Search for the cell housing the specified text and yield its (x, y) center coordinate. 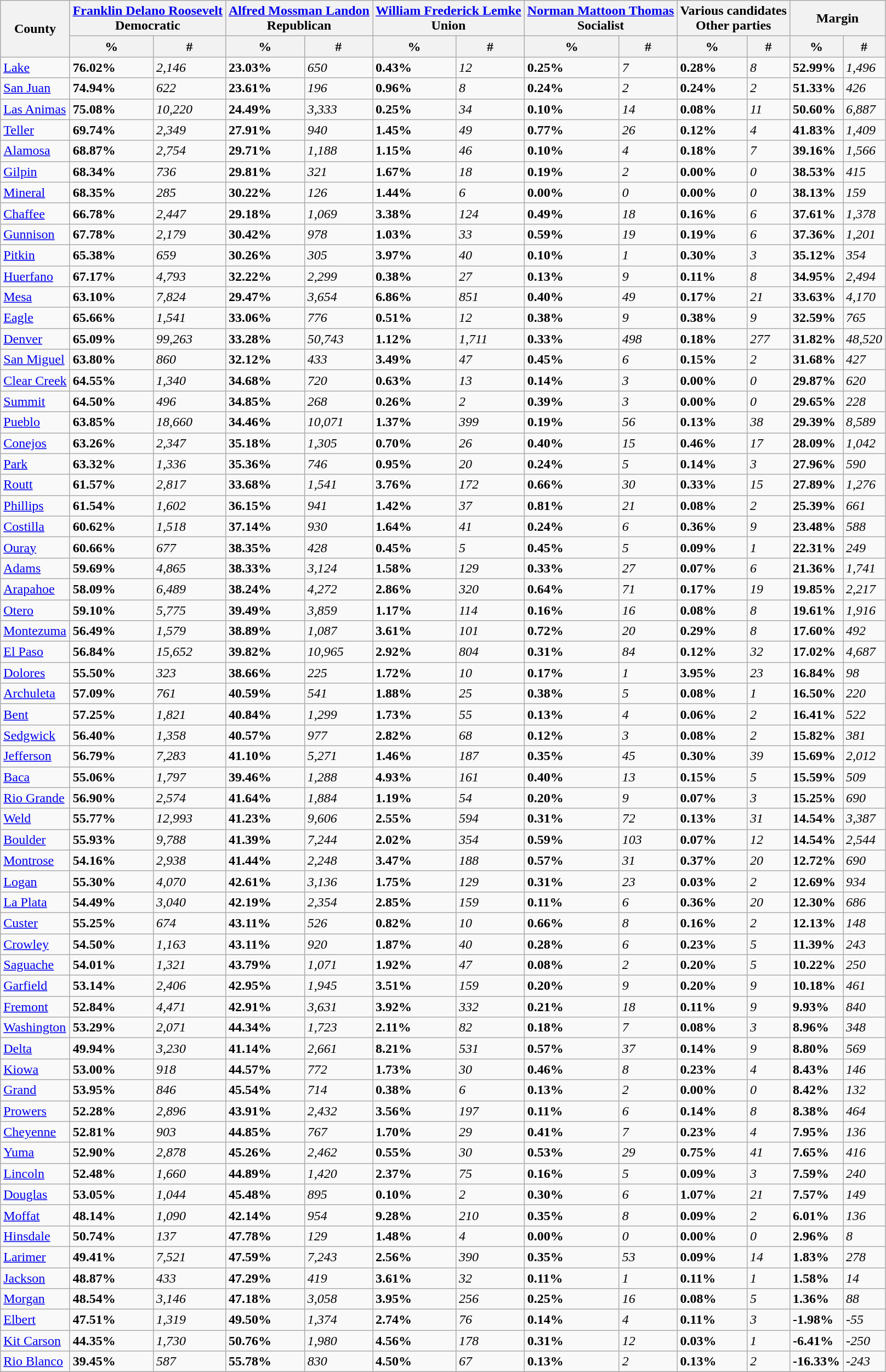
918 (190, 1069)
2.74% (414, 1320)
52.99% (816, 67)
3,859 (338, 610)
1.03% (414, 234)
12,993 (190, 819)
16.50% (816, 694)
1.88% (414, 694)
44.57% (265, 1069)
29.81% (265, 172)
2,347 (190, 443)
930 (338, 526)
40.84% (265, 715)
767 (338, 1132)
38.33% (265, 568)
2,432 (338, 1111)
249 (864, 547)
52.28% (111, 1111)
33.68% (265, 485)
Rio Blanco (35, 1362)
0.82% (414, 923)
56 (648, 422)
Grand (35, 1090)
53.29% (111, 1028)
98 (864, 673)
40.57% (265, 735)
29.39% (816, 422)
4.93% (414, 777)
28.09% (816, 443)
60.62% (111, 526)
32.22% (265, 276)
23.61% (265, 88)
15.69% (816, 756)
Phillips (35, 506)
427 (864, 360)
765 (864, 318)
686 (864, 902)
1.67% (414, 172)
34.46% (265, 422)
225 (338, 673)
381 (864, 735)
903 (190, 1132)
278 (864, 1257)
860 (190, 360)
1,884 (338, 798)
48,520 (864, 339)
15.82% (816, 735)
41.39% (265, 840)
720 (338, 381)
27.89% (816, 485)
Adams (35, 568)
23.03% (265, 67)
9.28% (414, 1215)
Dolores (35, 673)
56.90% (111, 798)
1.48% (414, 1236)
49.94% (111, 1048)
29.87% (816, 381)
Garfield (35, 986)
29.65% (816, 401)
49.50% (265, 1320)
1.75% (414, 881)
76 (490, 1320)
42.91% (265, 1007)
61.57% (111, 485)
30.42% (265, 234)
1,797 (190, 777)
161 (490, 777)
1,518 (190, 526)
594 (490, 819)
Kit Carson (35, 1341)
Routt (35, 485)
2,462 (338, 1153)
1.17% (414, 610)
12.69% (816, 881)
1,340 (190, 381)
84 (648, 652)
188 (490, 860)
43.79% (265, 965)
2,406 (190, 986)
54.50% (111, 944)
59.10% (111, 610)
25 (490, 694)
0.72% (571, 631)
2.11% (414, 1028)
Otero (35, 610)
33.06% (265, 318)
1.64% (414, 526)
60.66% (111, 547)
47.29% (265, 1278)
3,654 (338, 297)
Conejos (35, 443)
55.25% (111, 923)
Weld (35, 819)
Prowers (35, 1111)
1,723 (338, 1028)
7,521 (190, 1257)
51.33% (816, 88)
18,660 (190, 422)
9,606 (338, 819)
2,494 (864, 276)
920 (338, 944)
Sedgwick (35, 735)
Alamosa (35, 151)
63.10% (111, 297)
531 (490, 1048)
42.61% (265, 881)
220 (864, 694)
33.63% (816, 297)
240 (864, 1173)
1,288 (338, 777)
0.29% (712, 631)
55.06% (111, 777)
268 (338, 401)
Ouray (35, 547)
47.18% (265, 1299)
12.30% (816, 902)
3.49% (414, 360)
59.69% (111, 568)
Baca (35, 777)
55 (490, 715)
4,865 (190, 568)
2,179 (190, 234)
Jackson (35, 1278)
4,170 (864, 297)
San Juan (35, 88)
Cheyenne (35, 1132)
64.50% (111, 401)
56.49% (111, 631)
42.19% (265, 902)
42.95% (265, 986)
4,687 (864, 652)
569 (864, 1048)
55.78% (265, 1362)
0.96% (414, 88)
40.59% (265, 694)
7.95% (816, 1132)
Teller (35, 130)
65.38% (111, 255)
321 (338, 172)
1,042 (864, 443)
0.49% (571, 213)
76.02% (111, 67)
3,333 (338, 109)
44.34% (265, 1028)
29.47% (265, 297)
65.66% (111, 318)
2,574 (190, 798)
17 (769, 443)
41.83% (816, 130)
4.56% (414, 1341)
0.63% (414, 381)
3.92% (414, 1007)
34.95% (816, 276)
2,012 (864, 756)
42.14% (265, 1215)
5,775 (190, 610)
Mesa (35, 297)
53 (648, 1257)
44.35% (111, 1341)
1.70% (414, 1132)
56.40% (111, 735)
44.89% (265, 1173)
137 (190, 1236)
53.95% (111, 1090)
149 (864, 1194)
Logan (35, 881)
52.84% (111, 1007)
804 (490, 652)
714 (338, 1090)
2.56% (414, 1257)
1.72% (414, 673)
509 (864, 777)
650 (338, 67)
10,965 (338, 652)
64.55% (111, 381)
323 (190, 673)
25.39% (816, 506)
24.49% (265, 109)
3.51% (414, 986)
7,824 (190, 297)
492 (864, 631)
172 (490, 485)
736 (190, 172)
3.56% (414, 1111)
Denver (35, 339)
1,087 (338, 631)
250 (864, 965)
1,321 (190, 965)
Lincoln (35, 1173)
Las Animas (35, 109)
101 (490, 631)
Pitkin (35, 255)
1.87% (414, 944)
45.26% (265, 1153)
1,090 (190, 1215)
187 (490, 756)
2,544 (864, 840)
2,938 (190, 860)
41.23% (265, 819)
1.15% (414, 151)
461 (864, 986)
35.36% (265, 464)
419 (338, 1278)
2.82% (414, 735)
977 (338, 735)
941 (338, 506)
41.64% (265, 798)
4,272 (338, 589)
Costilla (35, 526)
305 (338, 255)
63.26% (111, 443)
2.55% (414, 819)
674 (190, 923)
Kiowa (35, 1069)
21.36% (816, 568)
677 (190, 547)
12.72% (816, 860)
35.18% (265, 443)
44.85% (265, 1132)
2,754 (190, 151)
32.59% (816, 318)
County (35, 29)
3,040 (190, 902)
1.37% (414, 422)
69.74% (111, 130)
659 (190, 255)
1,980 (338, 1341)
71 (648, 589)
Gunnison (35, 234)
68.35% (111, 192)
2,896 (190, 1111)
256 (490, 1299)
34 (490, 109)
3,631 (338, 1007)
1,299 (338, 715)
1,071 (338, 965)
588 (864, 526)
2,349 (190, 130)
38.13% (816, 192)
Larimer (35, 1257)
57.09% (111, 694)
Custer (35, 923)
-16.33% (816, 1362)
0.06% (712, 715)
954 (338, 1215)
Mineral (35, 192)
0.37% (712, 860)
1,044 (190, 1194)
8.38% (816, 1111)
75 (490, 1173)
661 (864, 506)
74.94% (111, 88)
197 (490, 1111)
Pueblo (35, 422)
7.59% (816, 1173)
58.09% (111, 589)
Douglas (35, 1194)
1,378 (864, 213)
Chaffee (35, 213)
15.59% (816, 777)
390 (490, 1257)
228 (864, 401)
210 (490, 1215)
Rio Grande (35, 798)
7,283 (190, 756)
541 (338, 694)
1,602 (190, 506)
1.45% (414, 130)
Margin (837, 19)
7.57% (816, 1194)
3.76% (414, 485)
1,660 (190, 1173)
587 (190, 1362)
49.41% (111, 1257)
54.01% (111, 965)
67 (490, 1362)
52.81% (111, 1132)
8.80% (816, 1048)
851 (490, 297)
38.35% (265, 547)
17.60% (816, 631)
19.61% (816, 610)
10.18% (816, 986)
54.49% (111, 902)
34.68% (265, 381)
Saguache (35, 965)
895 (338, 1194)
8.43% (816, 1069)
16.84% (816, 673)
0.77% (571, 130)
178 (490, 1341)
1,069 (338, 213)
9.93% (816, 1007)
830 (338, 1362)
Montrose (35, 860)
39.49% (265, 610)
8.96% (816, 1028)
Fremont (35, 1007)
29.71% (265, 151)
31.68% (816, 360)
1,741 (864, 568)
41.14% (265, 1048)
15.25% (816, 798)
Crowley (35, 944)
39.46% (265, 777)
39.16% (816, 151)
68.87% (111, 151)
3,146 (190, 1299)
48.54% (111, 1299)
1.36% (816, 1299)
Gilpin (35, 172)
53.00% (111, 1069)
498 (648, 339)
99,263 (190, 339)
Park (35, 464)
0.41% (571, 1132)
52.48% (111, 1173)
2,217 (864, 589)
Archuleta (35, 694)
2.85% (414, 902)
Lake (35, 67)
1,730 (190, 1341)
2,447 (190, 213)
0.39% (571, 401)
464 (864, 1111)
590 (864, 464)
56.79% (111, 756)
9,788 (190, 840)
63.32% (111, 464)
82 (490, 1028)
Hinsdale (35, 1236)
1,336 (190, 464)
0.81% (571, 506)
Huerfano (35, 276)
53.05% (111, 1194)
8.42% (816, 1090)
4.50% (414, 1362)
277 (769, 339)
1.07% (712, 1194)
526 (338, 923)
50.76% (265, 1341)
55.30% (111, 881)
-1.98% (816, 1320)
38.24% (265, 589)
1,496 (864, 67)
1,711 (490, 339)
2,299 (338, 276)
68.34% (111, 172)
37.61% (816, 213)
103 (648, 840)
Bent (35, 715)
3,124 (338, 568)
15,652 (190, 652)
Arapahoe (35, 589)
428 (338, 547)
Norman Mattoon ThomasSocialist (601, 19)
57.25% (111, 715)
-6.41% (816, 1341)
348 (864, 1028)
27.96% (816, 464)
47.51% (111, 1320)
88 (864, 1299)
Delta (35, 1048)
33 (490, 234)
0.95% (414, 464)
2,071 (190, 1028)
72 (648, 819)
1,945 (338, 986)
2,146 (190, 67)
27.91% (265, 130)
146 (864, 1069)
11.39% (816, 944)
46 (490, 151)
6,489 (190, 589)
761 (190, 694)
41.10% (265, 756)
66.78% (111, 213)
32.12% (265, 360)
426 (864, 88)
2,817 (190, 485)
75.08% (111, 109)
114 (490, 610)
1,319 (190, 1320)
3.97% (414, 255)
Boulder (35, 840)
43.91% (265, 1111)
332 (490, 1007)
2,248 (338, 860)
7.65% (816, 1153)
48.87% (111, 1278)
0.75% (712, 1153)
La Plata (35, 902)
52.90% (111, 1153)
61.54% (111, 506)
Yuma (35, 1153)
1.92% (414, 965)
37.36% (816, 234)
1,188 (338, 151)
0.64% (571, 589)
1,916 (864, 610)
Eagle (35, 318)
399 (490, 422)
53.14% (111, 986)
-243 (864, 1362)
Summit (35, 401)
12.13% (816, 923)
56.84% (111, 652)
934 (864, 881)
2.02% (414, 840)
1.46% (414, 756)
29.18% (265, 213)
31.82% (816, 339)
622 (190, 88)
4,471 (190, 1007)
Washington (35, 1028)
-250 (864, 1341)
840 (864, 1007)
1.42% (414, 506)
3,387 (864, 819)
124 (490, 213)
746 (338, 464)
3,058 (338, 1299)
2,661 (338, 1048)
50.74% (111, 1236)
243 (864, 944)
6.86% (414, 297)
415 (864, 172)
41.44% (265, 860)
1,420 (338, 1173)
1,566 (864, 151)
39.45% (111, 1362)
30.26% (265, 255)
45.54% (265, 1090)
285 (190, 192)
1,276 (864, 485)
8,589 (864, 422)
47.59% (265, 1257)
Jefferson (35, 756)
0.43% (414, 67)
38 (769, 422)
1.44% (414, 192)
5,271 (338, 756)
1,163 (190, 944)
38.89% (265, 631)
1.19% (414, 798)
3,230 (190, 1048)
35.12% (816, 255)
30.22% (265, 192)
6,887 (864, 109)
0.26% (414, 401)
45.48% (265, 1194)
50.60% (816, 109)
50,743 (338, 339)
36.15% (265, 506)
William Frederick LemkeUnion (448, 19)
1,374 (338, 1320)
33.28% (265, 339)
4,793 (190, 276)
196 (338, 88)
7,244 (338, 840)
El Paso (35, 652)
8.21% (414, 1048)
38.66% (265, 673)
3,136 (338, 881)
846 (190, 1090)
2.86% (414, 589)
772 (338, 1069)
522 (864, 715)
2,354 (338, 902)
68 (490, 735)
Montezuma (35, 631)
10,071 (338, 422)
1,358 (190, 735)
1.12% (414, 339)
1,579 (190, 631)
132 (864, 1090)
38.53% (816, 172)
1,409 (864, 130)
55.50% (111, 673)
4,070 (190, 881)
0.55% (414, 1153)
0.53% (571, 1153)
6.01% (816, 1215)
39 (769, 756)
34.85% (265, 401)
Morgan (35, 1299)
65.09% (111, 339)
16.41% (816, 715)
978 (338, 234)
39.82% (265, 652)
3.47% (414, 860)
54 (490, 798)
17.02% (816, 652)
Clear Creek (35, 381)
1,821 (190, 715)
Alfred Mossman LandonRepublican (299, 19)
0.51% (414, 318)
1.83% (816, 1257)
1,201 (864, 234)
11 (769, 109)
940 (338, 130)
0.70% (414, 443)
496 (190, 401)
22.31% (816, 547)
48.14% (111, 1215)
776 (338, 318)
67.78% (111, 234)
47.78% (265, 1236)
2.37% (414, 1173)
2.96% (816, 1236)
0.21% (571, 1007)
148 (864, 923)
7,243 (338, 1257)
416 (864, 1153)
Various candidatesOther parties (734, 19)
-55 (864, 1320)
63.80% (111, 360)
63.85% (111, 422)
2,878 (190, 1153)
10,220 (190, 109)
Elbert (35, 1320)
Moffat (35, 1215)
19.85% (816, 589)
54.16% (111, 860)
Franklin Delano RooseveltDemocratic (147, 19)
55.77% (111, 819)
126 (338, 192)
55.93% (111, 840)
37.14% (265, 526)
1,305 (338, 443)
San Miguel (35, 360)
23.48% (816, 526)
320 (490, 589)
2.92% (414, 652)
3.38% (414, 213)
45 (648, 756)
10.22% (816, 965)
620 (864, 381)
67.17% (111, 276)
